Capture the cell that displays the provided text and extract its [X, Y] central coordinate. 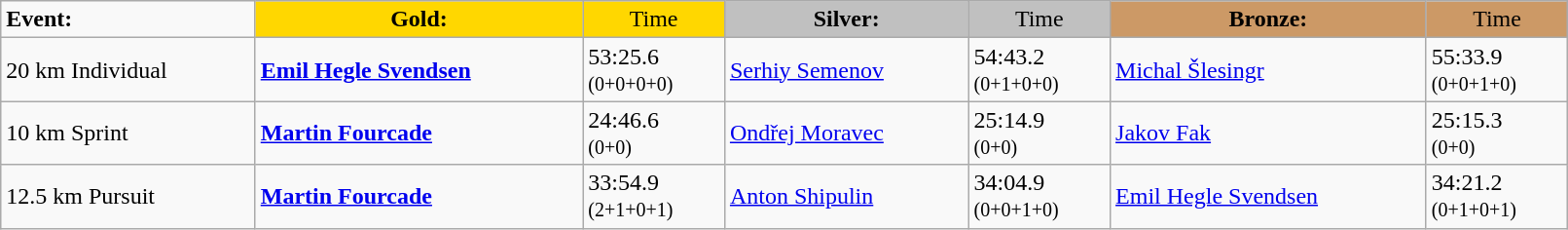
12.5 km Pursuit [128, 197]
34:04.9(0+0+1+0) [1039, 197]
10 km Sprint [128, 133]
Anton Shipulin [847, 197]
20 km Individual [128, 70]
24:46.6(0+0) [654, 133]
54:43.2(0+1+0+0) [1039, 70]
Gold: [419, 19]
Silver: [847, 19]
Event: [128, 19]
Jakov Fak [1269, 133]
34:21.2(0+1+0+1) [1497, 197]
53:25.6(0+0+0+0) [654, 70]
33:54.9(2+1+0+1) [654, 197]
Ondřej Moravec [847, 133]
55:33.9(0+0+1+0) [1497, 70]
Michal Šlesingr [1269, 70]
25:15.3(0+0) [1497, 133]
25:14.9(0+0) [1039, 133]
Bronze: [1269, 19]
Serhiy Semenov [847, 70]
